For the text-containing cell, return its midpoint in (X, Y) coordinate format. 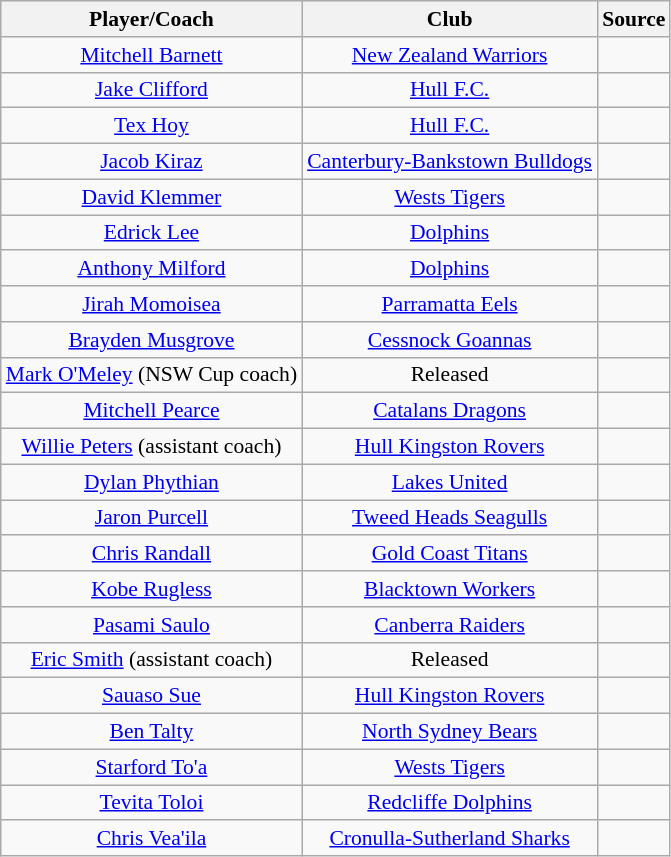
Blacktown Workers (450, 589)
Jacob Kiraz (152, 162)
Jaron Purcell (152, 518)
Gold Coast Titans (450, 554)
Brayden Musgrove (152, 340)
Mitchell Pearce (152, 411)
Tex Hoy (152, 126)
Willie Peters (assistant coach) (152, 447)
Jake Clifford (152, 90)
Cronulla-Sutherland Sharks (450, 839)
Lakes United (450, 482)
Sauaso Sue (152, 696)
North Sydney Bears (450, 732)
Canberra Raiders (450, 625)
Chris Randall (152, 554)
Pasami Saulo (152, 625)
Edrick Lee (152, 233)
Club (450, 19)
Cessnock Goannas (450, 340)
Redcliffe Dolphins (450, 803)
Anthony Milford (152, 269)
Starford To'a (152, 767)
Kobe Rugless (152, 589)
Ben Talty (152, 732)
Source (634, 19)
David Klemmer (152, 197)
Parramatta Eels (450, 304)
Jirah Momoisea (152, 304)
Canterbury-Bankstown Bulldogs (450, 162)
New Zealand Warriors (450, 55)
Tevita Toloi (152, 803)
Player/Coach (152, 19)
Mitchell Barnett (152, 55)
Mark O'Meley (NSW Cup coach) (152, 375)
Tweed Heads Seagulls (450, 518)
Chris Vea'ila (152, 839)
Catalans Dragons (450, 411)
Eric Smith (assistant coach) (152, 660)
Dylan Phythian (152, 482)
